For the text-containing cell, return its midpoint in (X, Y) coordinate format. 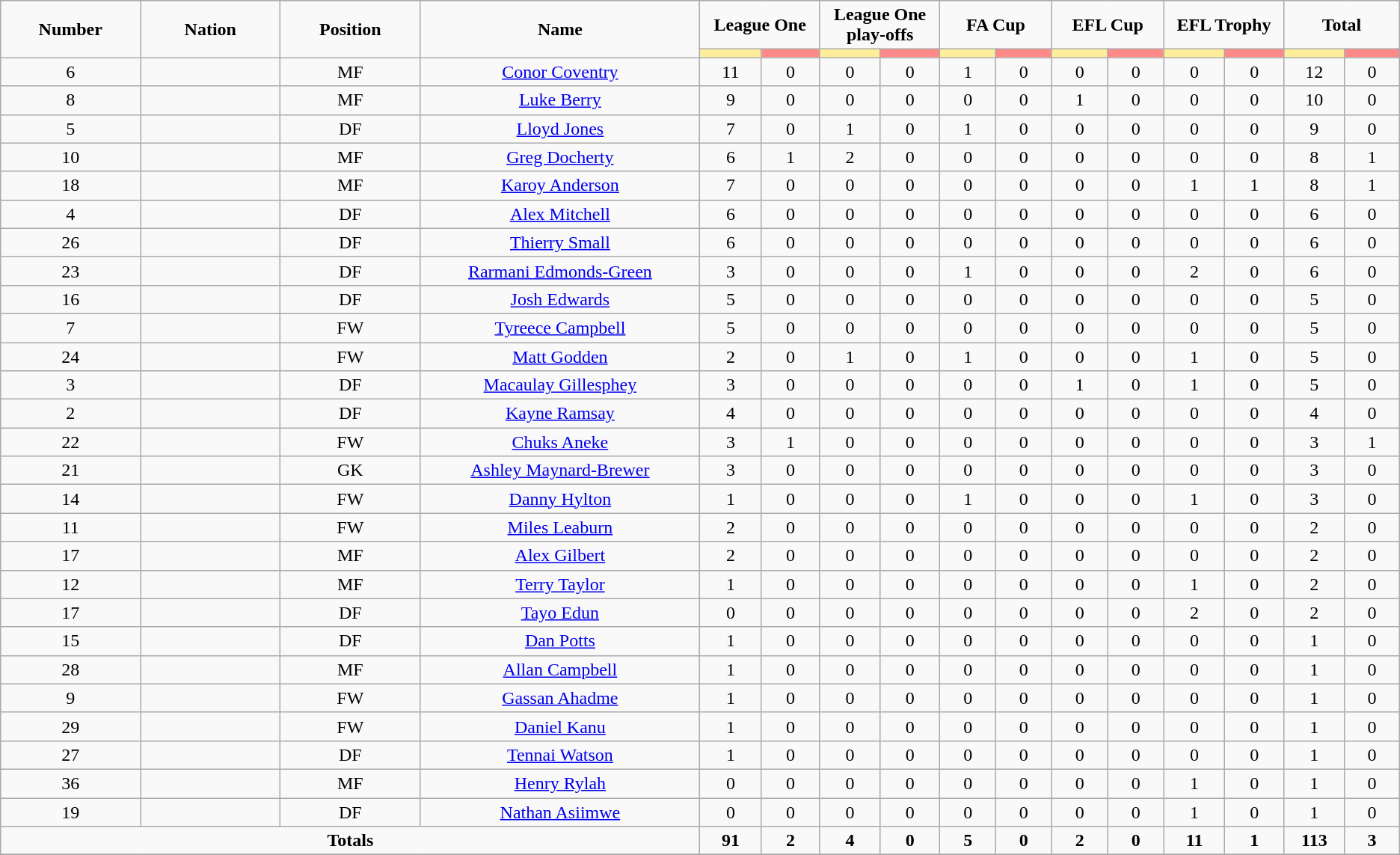
Macaulay Gillesphey (560, 385)
Josh Edwards (560, 299)
Position (350, 29)
Alex Gilbert (560, 556)
Tayo Edun (560, 613)
EFL Cup (1108, 25)
Allan Campbell (560, 669)
Danny Hylton (560, 499)
Conor Coventry (560, 72)
Nation (211, 29)
18 (70, 186)
Karoy Anderson (560, 186)
91 (731, 841)
Lloyd Jones (560, 129)
14 (70, 499)
GK (350, 471)
Miles Leaburn (560, 527)
15 (70, 641)
Terry Taylor (560, 584)
Dan Potts (560, 641)
Chuks Aneke (560, 442)
Matt Godden (560, 357)
29 (70, 726)
Henry Rylah (560, 783)
28 (70, 669)
Luke Berry (560, 100)
24 (70, 357)
League One (760, 25)
Greg Docherty (560, 157)
Tennai Watson (560, 755)
22 (70, 442)
Rarmani Edmonds-Green (560, 271)
36 (70, 783)
26 (70, 242)
Nathan Asiimwe (560, 812)
19 (70, 812)
League One play-offs (879, 25)
Thierry Small (560, 242)
16 (70, 299)
Number (70, 29)
113 (1315, 841)
EFL Trophy (1224, 25)
FA Cup (996, 25)
Name (560, 29)
Daniel Kanu (560, 726)
Total (1342, 25)
Totals (350, 841)
Kayne Ramsay (560, 414)
21 (70, 471)
Tyreece Campbell (560, 328)
27 (70, 755)
Ashley Maynard-Brewer (560, 471)
Alex Mitchell (560, 214)
Gassan Ahadme (560, 698)
23 (70, 271)
